Capture the cell that displays the provided text and extract its [x, y] central coordinate. 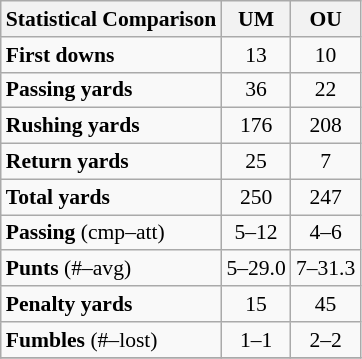
2–2 [326, 340]
1–1 [256, 340]
First downs [112, 55]
5–12 [256, 233]
Return yards [112, 162]
4–6 [326, 233]
10 [326, 55]
Passing (cmp–att) [112, 233]
176 [256, 126]
5–29.0 [256, 269]
7 [326, 162]
Statistical Comparison [112, 19]
OU [326, 19]
22 [326, 90]
Punts (#–avg) [112, 269]
36 [256, 90]
Passing yards [112, 90]
13 [256, 55]
25 [256, 162]
Total yards [112, 197]
Rushing yards [112, 126]
15 [256, 304]
Fumbles (#–lost) [112, 340]
247 [326, 197]
7–31.3 [326, 269]
208 [326, 126]
UM [256, 19]
45 [326, 304]
Penalty yards [112, 304]
250 [256, 197]
